Return the [X, Y] coordinate for the center point of the cell that contains the specified text.  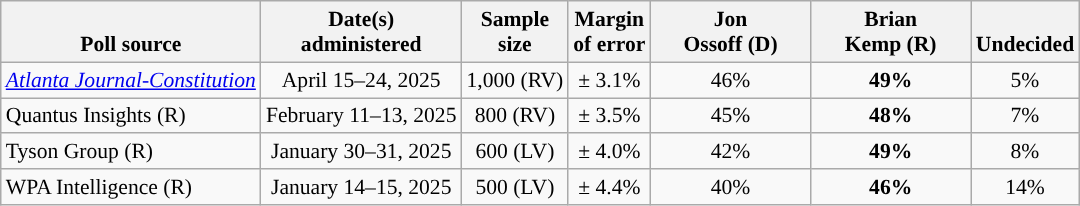
Date(s)administered [362, 32]
February 11–13, 2025 [362, 116]
± 4.0% [609, 152]
Quantus Insights (R) [131, 116]
40% [730, 187]
± 3.1% [609, 80]
April 15–24, 2025 [362, 80]
WPA Intelligence (R) [131, 187]
48% [891, 116]
600 (LV) [516, 152]
Samplesize [516, 32]
Tyson Group (R) [131, 152]
45% [730, 116]
Poll source [131, 32]
Undecided [1025, 32]
± 4.4% [609, 187]
7% [1025, 116]
BrianKemp (R) [891, 32]
42% [730, 152]
1,000 (RV) [516, 80]
5% [1025, 80]
500 (LV) [516, 187]
January 30–31, 2025 [362, 152]
JonOssoff (D) [730, 32]
Marginof error [609, 32]
January 14–15, 2025 [362, 187]
14% [1025, 187]
Atlanta Journal-Constitution [131, 80]
± 3.5% [609, 116]
8% [1025, 152]
800 (RV) [516, 116]
